For the text-containing cell, return its midpoint in (X, Y) coordinate format. 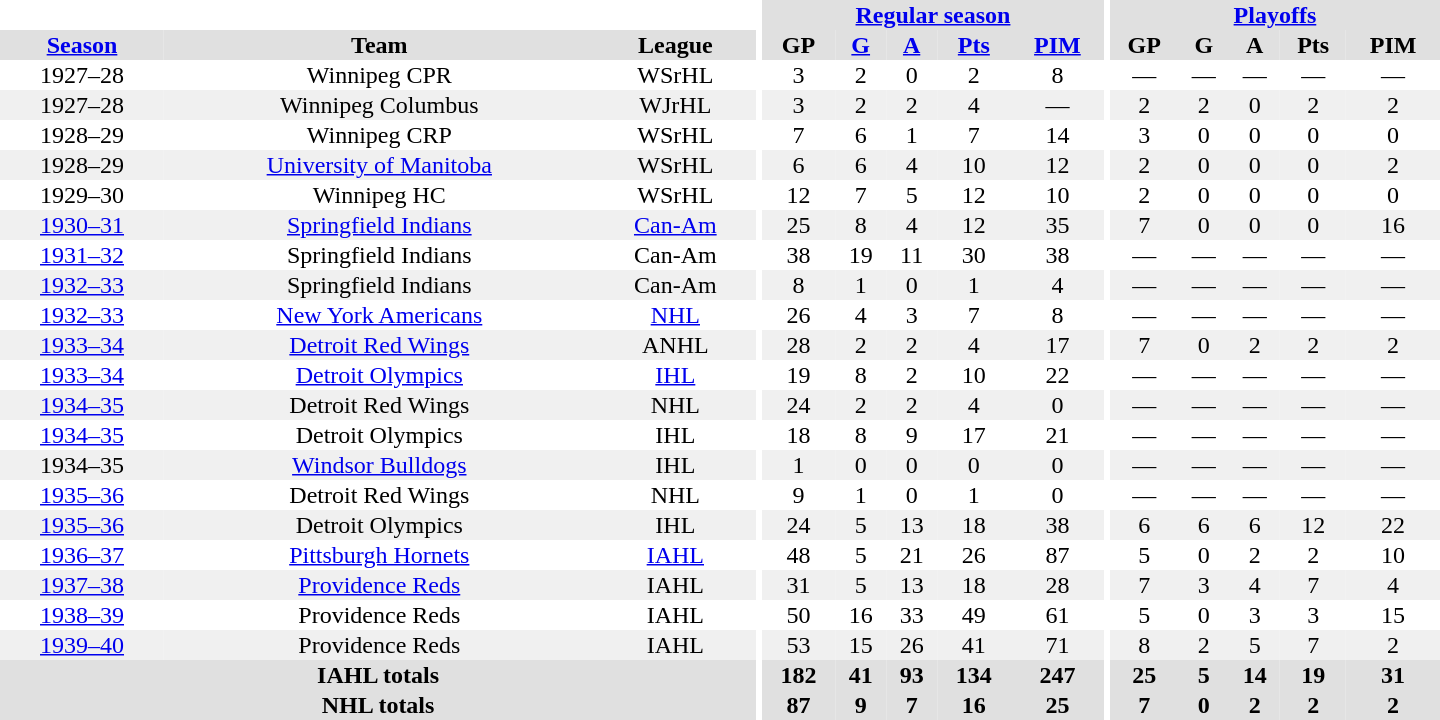
1939–40 (82, 645)
93 (912, 675)
Winnipeg HC (380, 195)
1937–38 (82, 585)
53 (799, 645)
33 (912, 615)
NHL totals (378, 705)
1931–32 (82, 255)
30 (974, 255)
50 (799, 615)
New York Americans (380, 315)
League (676, 45)
Winnipeg CPR (380, 75)
35 (1058, 225)
182 (799, 675)
1930–31 (82, 225)
Playoffs (1275, 15)
Winnipeg Columbus (380, 105)
247 (1058, 675)
Pittsburgh Hornets (380, 555)
71 (1058, 645)
Team (380, 45)
University of Manitoba (380, 165)
Windsor Bulldogs (380, 465)
IAHL totals (378, 675)
48 (799, 555)
ANHL (676, 345)
134 (974, 675)
1929–30 (82, 195)
11 (912, 255)
1936–37 (82, 555)
WJrHL (676, 105)
Regular season (933, 15)
49 (974, 615)
Season (82, 45)
Winnipeg CRP (380, 135)
61 (1058, 615)
1938–39 (82, 615)
